Return the (x, y) coordinate for the center point of the cell that contains the specified text.  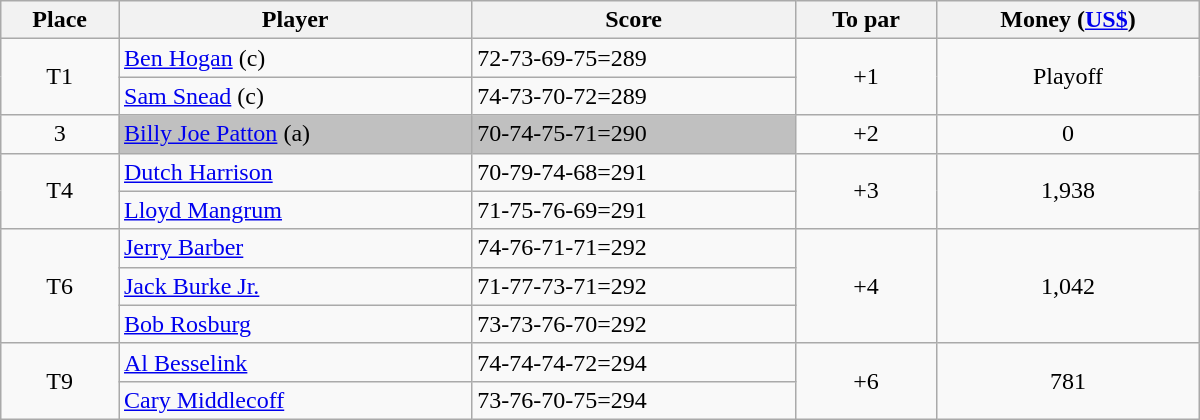
+1 (866, 77)
To par (866, 20)
781 (1068, 381)
0 (1068, 134)
74-74-74-72=294 (634, 362)
+4 (866, 286)
Dutch Harrison (294, 172)
Al Besselink (294, 362)
3 (60, 134)
74-73-70-72=289 (634, 96)
71-75-76-69=291 (634, 210)
74-76-71-71=292 (634, 248)
T1 (60, 77)
1,042 (1068, 286)
70-74-75-71=290 (634, 134)
Billy Joe Patton (a) (294, 134)
Playoff (1068, 77)
70-79-74-68=291 (634, 172)
73-73-76-70=292 (634, 324)
Jack Burke Jr. (294, 286)
1,938 (1068, 191)
T6 (60, 286)
Bob Rosburg (294, 324)
71-77-73-71=292 (634, 286)
Lloyd Mangrum (294, 210)
T9 (60, 381)
72-73-69-75=289 (634, 58)
T4 (60, 191)
Place (60, 20)
+6 (866, 381)
Cary Middlecoff (294, 400)
Player (294, 20)
Money (US$) (1068, 20)
Jerry Barber (294, 248)
Ben Hogan (c) (294, 58)
Score (634, 20)
73-76-70-75=294 (634, 400)
+3 (866, 191)
+2 (866, 134)
Sam Snead (c) (294, 96)
